Scan for the cell matching the given text and deliver its (x, y) coordinate at center. 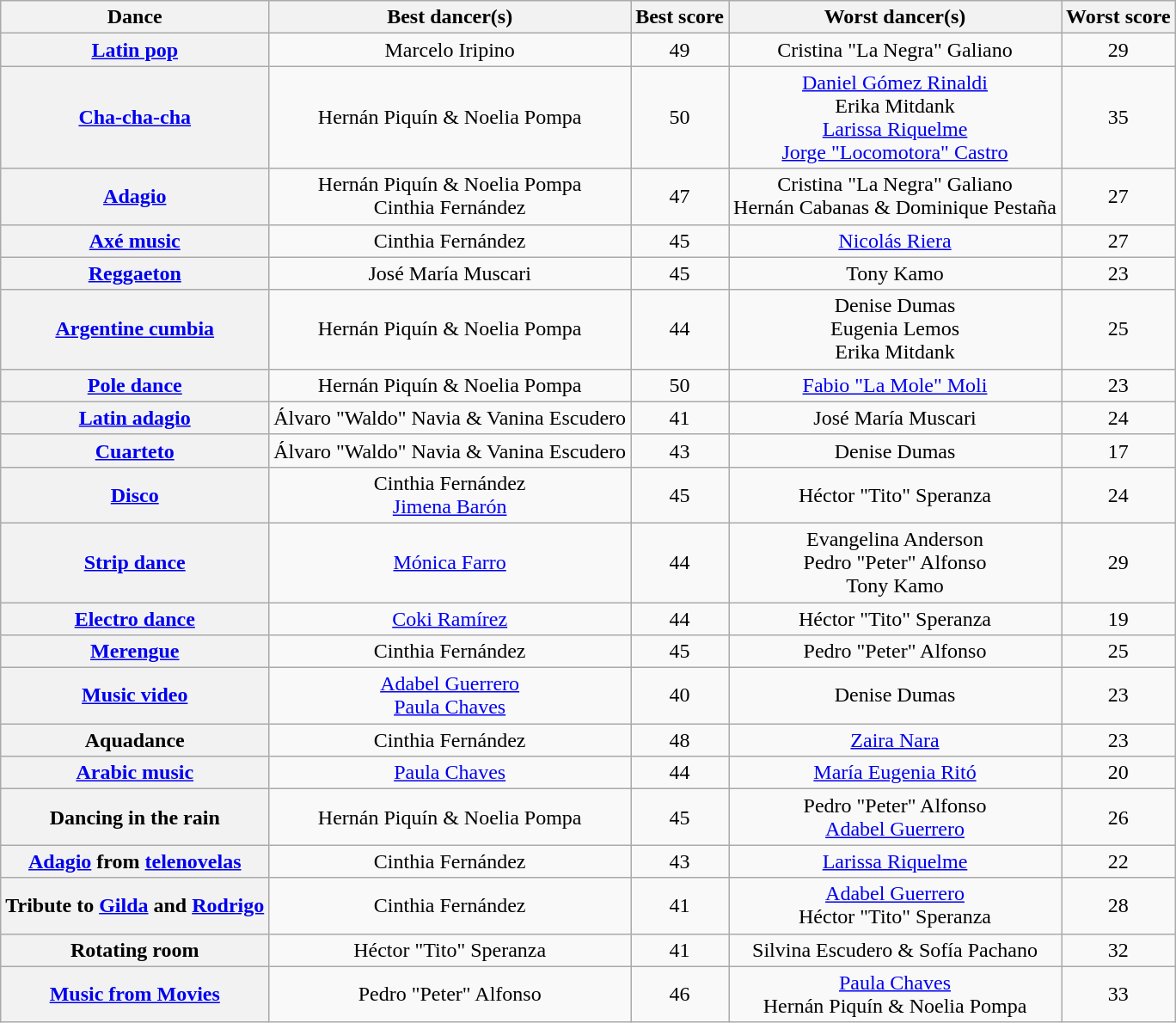
Best score (680, 17)
35 (1118, 117)
Disco (135, 495)
Hernán Piquín & Noelia PompaCinthia Fernández (450, 196)
Aquadance (135, 740)
Pole dance (135, 385)
Music video (135, 696)
26 (1118, 817)
Music from Movies (135, 994)
49 (680, 50)
28 (1118, 906)
Tony Kamo (896, 273)
Denise DumasEugenia LemosErika Mitdank (896, 329)
Adagio (135, 196)
Fabio "La Mole" Moli (896, 385)
Latin pop (135, 50)
Cinthia FernándezJimena Barón (450, 495)
Axé music (135, 241)
Nicolás Riera (896, 241)
Dance (135, 17)
Pedro "Peter" AlfonsoAdabel Guerrero (896, 817)
Worst dancer(s) (896, 17)
Argentine cumbia (135, 329)
Paula ChavesHernán Piquín & Noelia Pompa (896, 994)
Tribute to Gilda and Rodrigo (135, 906)
48 (680, 740)
46 (680, 994)
Cuarteto (135, 450)
Zaira Nara (896, 740)
Electro dance (135, 618)
Strip dance (135, 562)
Daniel Gómez RinaldiErika MitdankLarissa RiquelmeJorge "Locomotora" Castro (896, 117)
Adabel GuerreroHéctor "Tito" Speranza (896, 906)
17 (1118, 450)
Adabel GuerreroPaula Chaves (450, 696)
33 (1118, 994)
19 (1118, 618)
Best dancer(s) (450, 17)
Mónica Farro (450, 562)
32 (1118, 950)
47 (680, 196)
María Eugenia Ritó (896, 773)
Adagio from telenovelas (135, 861)
Cristina "La Negra" GalianoHernán Cabanas & Dominique Pestaña (896, 196)
Evangelina AndersonPedro "Peter" AlfonsoTony Kamo (896, 562)
Coki Ramírez (450, 618)
Dancing in the rain (135, 817)
40 (680, 696)
Larissa Riquelme (896, 861)
Worst score (1118, 17)
Marcelo Iripino (450, 50)
Silvina Escudero & Sofía Pachano (896, 950)
Rotating room (135, 950)
Reggaeton (135, 273)
22 (1118, 861)
Cha-cha-cha (135, 117)
20 (1118, 773)
Paula Chaves (450, 773)
Latin adagio (135, 418)
Merengue (135, 652)
Arabic music (135, 773)
Cristina "La Negra" Galiano (896, 50)
